Determine the [X, Y] coordinate at the center of the cell enclosing the given text.  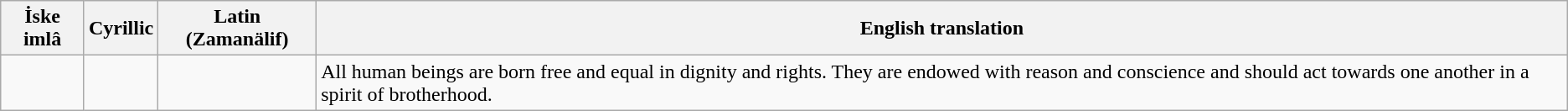
English translation [942, 29]
Latin (Zamanälif) [238, 29]
İske imlâ [43, 29]
Cyrillic [121, 29]
